Detect which cell encompasses the target text, then output its [x, y] center coordinate. 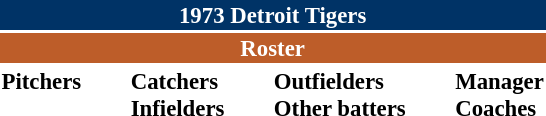
1973 Detroit Tigers [272, 15]
Roster [272, 48]
